For the text-containing cell, return its midpoint in (x, y) coordinate format. 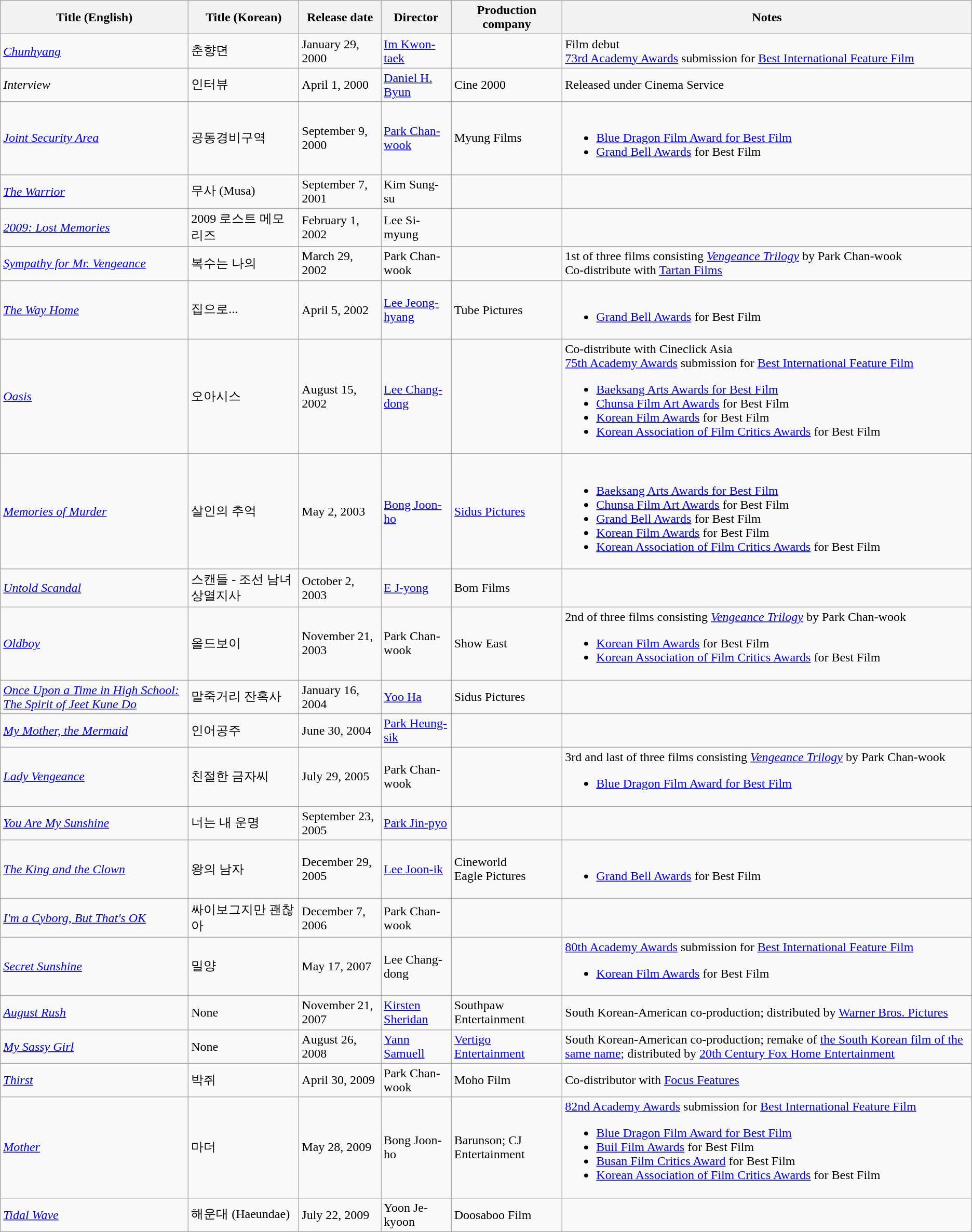
Co-distributor with Focus Features (767, 1080)
July 22, 2009 (340, 1215)
Bom Films (507, 588)
Park Jin-pyo (416, 823)
I'm a Cyborg, But That's OK (95, 918)
80th Academy Awards submission for Best International Feature FilmKorean Film Awards for Best Film (767, 967)
Director (416, 18)
2009 로스트 메모리즈 (244, 227)
해운대 (Haeundae) (244, 1215)
Chunhyang (95, 51)
3rd and last of three films consisting Vengeance Trilogy by Park Chan-wookBlue Dragon Film Award for Best Film (767, 777)
Production company (507, 18)
Lady Vengeance (95, 777)
Thirst (95, 1080)
Moho Film (507, 1080)
June 30, 2004 (340, 731)
November 21, 2007 (340, 1012)
말죽거리 잔혹사 (244, 697)
2009: Lost Memories (95, 227)
Released under Cinema Service (767, 85)
Barunson; CJ Entertainment (507, 1147)
밀양 (244, 967)
November 21, 2003 (340, 643)
무사 (Musa) (244, 191)
Oldboy (95, 643)
Yoon Je-kyoon (416, 1215)
집으로... (244, 309)
May 2, 2003 (340, 511)
January 16, 2004 (340, 697)
Untold Scandal (95, 588)
Secret Sunshine (95, 967)
Yoo Ha (416, 697)
Title (English) (95, 18)
Myung Films (507, 138)
너는 내 운명 (244, 823)
Park Heung-sik (416, 731)
공동경비구역 (244, 138)
1st of three films consisting Vengeance Trilogy by Park Chan-wookCo-distribute with Tartan Films (767, 264)
E J-yong (416, 588)
Lee Jeong-hyang (416, 309)
Film debut73rd Academy Awards submission for Best International Feature Film (767, 51)
Im Kwon-taek (416, 51)
April 1, 2000 (340, 85)
Cine 2000 (507, 85)
박쥐 (244, 1080)
Southpaw Entertainment (507, 1012)
인어공주 (244, 731)
Lee Joon-ik (416, 869)
스캔들 - 조선 남녀 상열지사 (244, 588)
September 9, 2000 (340, 138)
South Korean-American co-production; distributed by Warner Bros. Pictures (767, 1012)
Kim Sung-su (416, 191)
Vertigo Entertainment (507, 1047)
마더 (244, 1147)
Release date (340, 18)
Daniel H. Byun (416, 85)
April 30, 2009 (340, 1080)
March 29, 2002 (340, 264)
October 2, 2003 (340, 588)
South Korean-American co-production; remake of the South Korean film of the same name; distributed by 20th Century Fox Home Entertainment (767, 1047)
Kirsten Sheridan (416, 1012)
Memories of Murder (95, 511)
September 23, 2005 (340, 823)
January 29, 2000 (340, 51)
Yann Samuell (416, 1047)
Doosaboo Film (507, 1215)
Tidal Wave (95, 1215)
August Rush (95, 1012)
May 28, 2009 (340, 1147)
My Sassy Girl (95, 1047)
Once Upon a Time in High School: The Spirit of Jeet Kune Do (95, 697)
The Way Home (95, 309)
August 26, 2008 (340, 1047)
CineworldEagle Pictures (507, 869)
The King and the Clown (95, 869)
왕의 남자 (244, 869)
Mother (95, 1147)
복수는 나의 (244, 264)
Joint Security Area (95, 138)
싸이보그지만 괜찮아 (244, 918)
April 5, 2002 (340, 309)
Interview (95, 85)
The Warrior (95, 191)
December 29, 2005 (340, 869)
인터뷰 (244, 85)
Sympathy for Mr. Vengeance (95, 264)
Tube Pictures (507, 309)
Lee Si-myung (416, 227)
춘향뎐 (244, 51)
May 17, 2007 (340, 967)
My Mother, the Mermaid (95, 731)
February 1, 2002 (340, 227)
August 15, 2002 (340, 397)
친절한 금자씨 (244, 777)
올드보이 (244, 643)
살인의 추억 (244, 511)
Oasis (95, 397)
September 7, 2001 (340, 191)
Blue Dragon Film Award for Best FilmGrand Bell Awards for Best Film (767, 138)
오아시스 (244, 397)
You Are My Sunshine (95, 823)
Title (Korean) (244, 18)
Notes (767, 18)
December 7, 2006 (340, 918)
July 29, 2005 (340, 777)
Show East (507, 643)
